Output the [X, Y] coordinate of the center of the cell containing the given text.  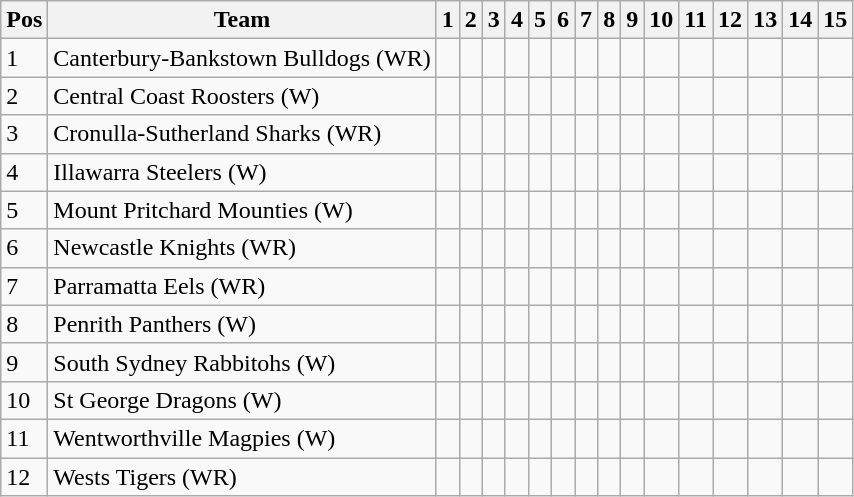
Mount Pritchard Mounties (W) [242, 210]
14 [800, 20]
15 [836, 20]
Central Coast Roosters (W) [242, 96]
Parramatta Eels (WR) [242, 286]
Illawarra Steelers (W) [242, 172]
St George Dragons (W) [242, 400]
Wentworthville Magpies (W) [242, 438]
Pos [24, 20]
Wests Tigers (WR) [242, 477]
13 [766, 20]
South Sydney Rabbitohs (W) [242, 362]
Newcastle Knights (WR) [242, 248]
Penrith Panthers (W) [242, 324]
Canterbury-Bankstown Bulldogs (WR) [242, 58]
Cronulla-Sutherland Sharks (WR) [242, 134]
Team [242, 20]
